Find where the given text appears and provide that cell's center as [x, y] coordinate. 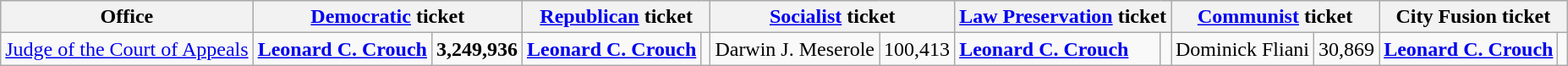
Law Preservation ticket [1063, 17]
30,869 [1346, 49]
3,249,936 [477, 49]
City Fusion ticket [1473, 17]
Office [127, 17]
Communist ticket [1275, 17]
Judge of the Court of Appeals [127, 49]
Darwin J. Meserole [795, 49]
Democratic ticket [387, 17]
Dominick Fliani [1242, 49]
100,413 [917, 49]
Republican ticket [616, 17]
Socialist ticket [832, 17]
